Identify which cell holds the provided text, then report its (x, y) central coordinate. 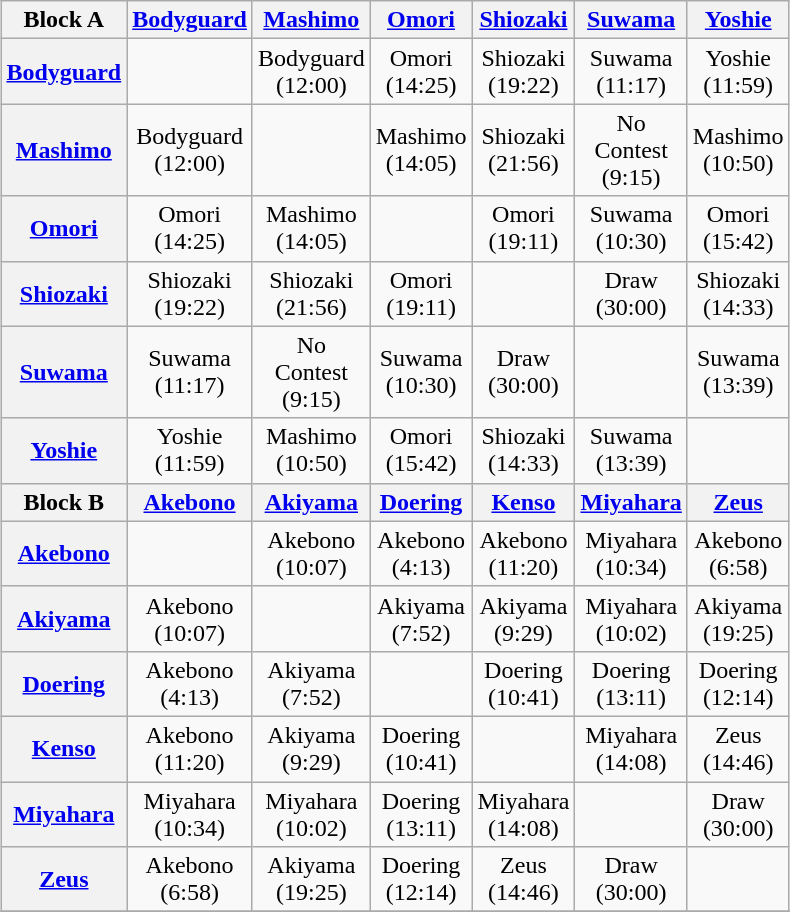
Block A (64, 20)
Block B (64, 502)
